Detect which cell encompasses the target text, then output its [X, Y] center coordinate. 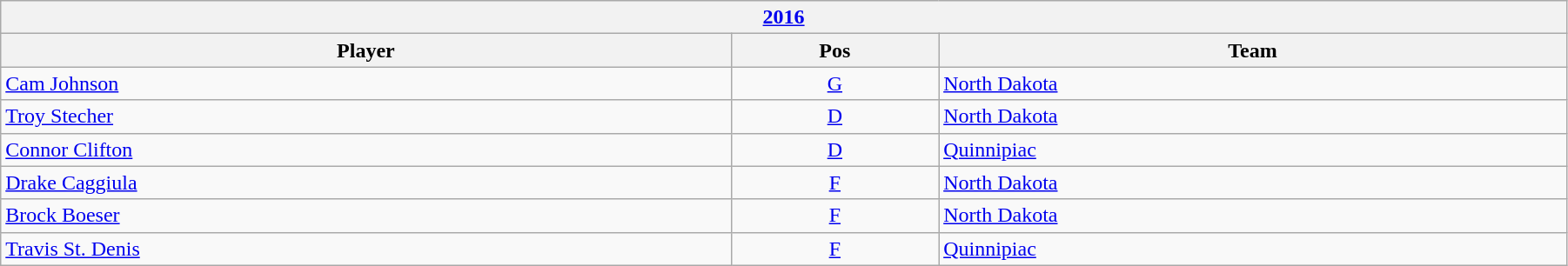
Drake Caggiula [365, 183]
Travis St. Denis [365, 249]
G [835, 83]
2016 [784, 17]
Player [365, 50]
Pos [835, 50]
Brock Boeser [365, 216]
Cam Johnson [365, 83]
Team [1253, 50]
Connor Clifton [365, 150]
Troy Stecher [365, 116]
